Provide the (X, Y) coordinate of the cell's center where the given text is located.  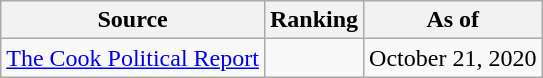
October 21, 2020 (453, 58)
Source (133, 20)
As of (453, 20)
The Cook Political Report (133, 58)
Ranking (314, 20)
